Find where the given text appears and provide that cell's center as (X, Y) coordinate. 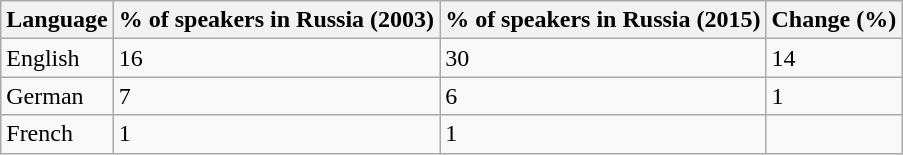
% of speakers in Russia (2003) (276, 20)
Language (57, 20)
Change (%) (834, 20)
30 (603, 58)
French (57, 134)
English (57, 58)
7 (276, 96)
16 (276, 58)
14 (834, 58)
6 (603, 96)
German (57, 96)
% of speakers in Russia (2015) (603, 20)
